Locate the cell with the specified text and output its [x, y] center coordinate. 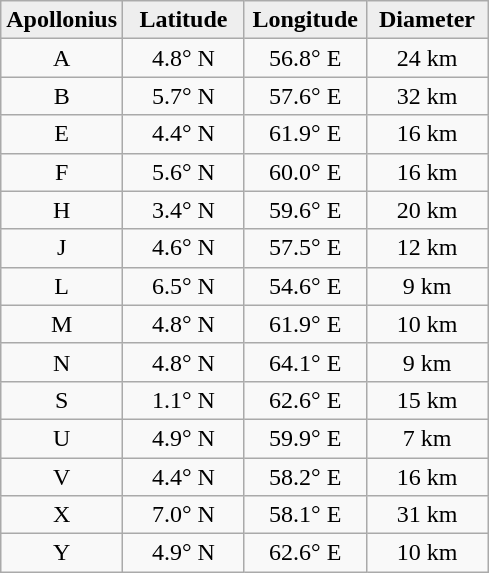
24 km [427, 58]
Apollonius [62, 20]
B [62, 96]
U [62, 438]
L [62, 286]
59.9° E [305, 438]
56.8° E [305, 58]
N [62, 362]
31 km [427, 515]
58.2° E [305, 477]
7.0° N [184, 515]
54.6° E [305, 286]
5.7° N [184, 96]
M [62, 324]
4.6° N [184, 248]
Latitude [184, 20]
15 km [427, 400]
57.5° E [305, 248]
Y [62, 553]
X [62, 515]
3.4° N [184, 210]
A [62, 58]
Diameter [427, 20]
H [62, 210]
5.6° N [184, 172]
Longitude [305, 20]
1.1° N [184, 400]
E [62, 134]
6.5° N [184, 286]
20 km [427, 210]
64.1° E [305, 362]
7 km [427, 438]
F [62, 172]
58.1° E [305, 515]
57.6° E [305, 96]
32 km [427, 96]
S [62, 400]
59.6° E [305, 210]
12 km [427, 248]
V [62, 477]
J [62, 248]
60.0° E [305, 172]
